Determine the (X, Y) coordinate at the center of the cell enclosing the given text.  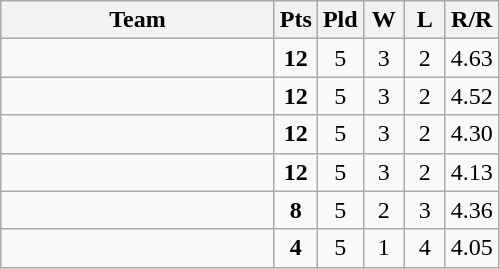
Team (138, 20)
8 (296, 210)
4.36 (472, 210)
R/R (472, 20)
L (424, 20)
4.63 (472, 58)
Pld (340, 20)
W (384, 20)
Pts (296, 20)
4.52 (472, 96)
4.13 (472, 172)
4.30 (472, 134)
4.05 (472, 248)
1 (384, 248)
